Search for the cell housing the specified text and yield its [x, y] center coordinate. 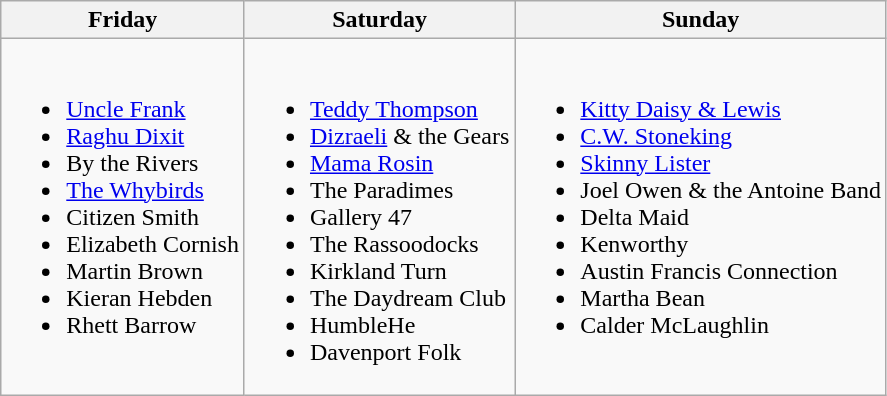
Uncle FrankRaghu DixitBy the RiversThe WhybirdsCitizen SmithElizabeth CornishMartin BrownKieran HebdenRhett Barrow [123, 217]
Friday [123, 20]
Teddy ThompsonDizraeli & the GearsMama RosinThe ParadimesGallery 47The RassoodocksKirkland TurnThe Daydream ClubHumbleHeDavenport Folk [379, 217]
Sunday [701, 20]
Kitty Daisy & LewisC.W. StonekingSkinny ListerJoel Owen & the Antoine BandDelta MaidKenworthyAustin Francis ConnectionMartha BeanCalder McLaughlin [701, 217]
Saturday [379, 20]
